Find where the given text appears and provide that cell's center as [X, Y] coordinate. 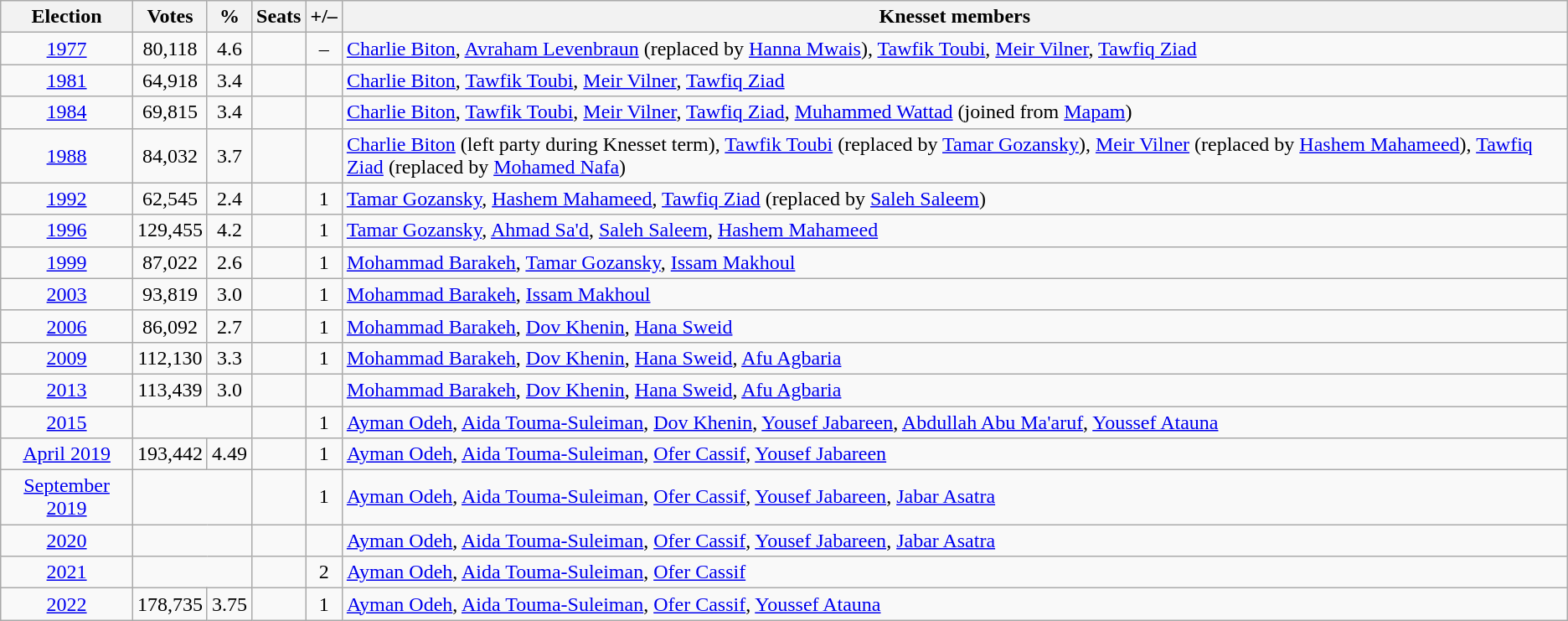
Tamar Gozansky, Hashem Mahameed, Tawfiq Ziad (replaced by Saleh Saleem) [955, 199]
2015 [67, 422]
193,442 [169, 454]
Seats [279, 17]
Mohammad Barakeh, Tamar Gozansky, Issam Makhoul [955, 262]
86,092 [169, 326]
1977 [67, 49]
2.4 [230, 199]
1988 [67, 156]
87,022 [169, 262]
Election [67, 17]
2020 [67, 541]
1981 [67, 80]
Charlie Biton, Tawfik Toubi, Meir Vilner, Tawfiq Ziad [955, 80]
1984 [67, 112]
4.49 [230, 454]
Charlie Biton, Avraham Levenbraun (replaced by Hanna Mwais), Tawfik Toubi, Meir Vilner, Tawfiq Ziad [955, 49]
64,918 [169, 80]
3.7 [230, 156]
Ayman Odeh, Aida Touma-Suleiman, Ofer Cassif [955, 572]
2 [323, 572]
Ayman Odeh, Aida Touma-Suleiman, Ofer Cassif, Youssef Atauna [955, 604]
Mohammad Barakeh, Dov Khenin, Hana Sweid [955, 326]
93,819 [169, 294]
Tamar Gozansky, Ahmad Sa'd, Saleh Saleem, Hashem Mahameed [955, 230]
Ayman Odeh, Aida Touma-Suleiman, Ofer Cassif, Yousef Jabareen [955, 454]
178,735 [169, 604]
Mohammad Barakeh, Issam Makhoul [955, 294]
113,439 [169, 390]
– [323, 49]
Votes [169, 17]
April 2019 [67, 454]
80,118 [169, 49]
2003 [67, 294]
September 2019 [67, 498]
62,545 [169, 199]
1996 [67, 230]
2.7 [230, 326]
% [230, 17]
Ayman Odeh, Aida Touma-Suleiman, Dov Khenin, Yousef Jabareen, Abdullah Abu Ma'aruf, Youssef Atauna [955, 422]
2013 [67, 390]
2006 [67, 326]
2009 [67, 358]
4.2 [230, 230]
112,130 [169, 358]
2022 [67, 604]
+/– [323, 17]
2021 [67, 572]
3.75 [230, 604]
Knesset members [955, 17]
1992 [67, 199]
Charlie Biton, Tawfik Toubi, Meir Vilner, Tawfiq Ziad, Muhammed Wattad (joined from Mapam) [955, 112]
69,815 [169, 112]
129,455 [169, 230]
84,032 [169, 156]
3.3 [230, 358]
2.6 [230, 262]
4.6 [230, 49]
1999 [67, 262]
